Capture the cell that displays the provided text and extract its [X, Y] central coordinate. 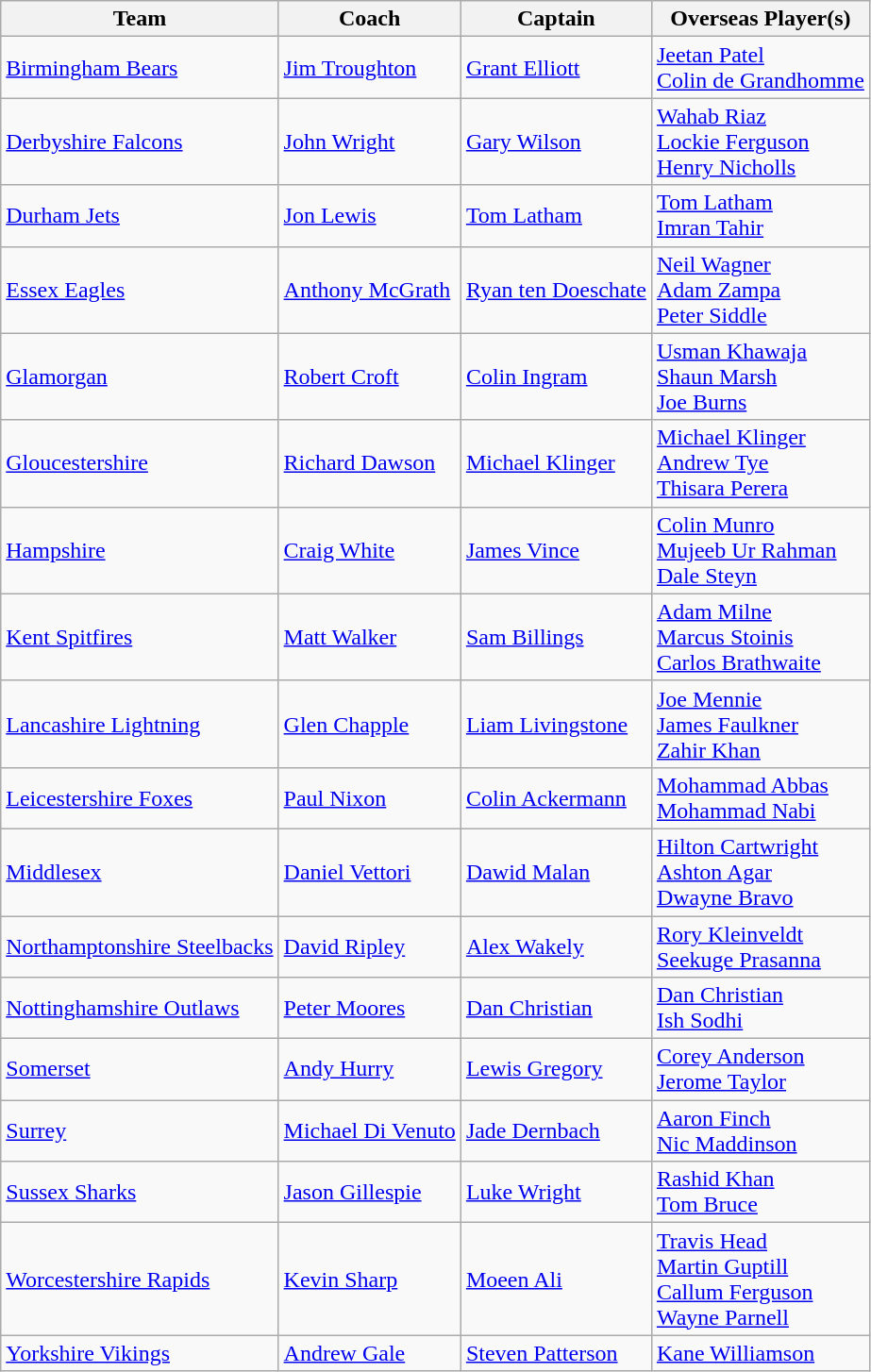
Steven Patterson [556, 1353]
Leicestershire Foxes [140, 798]
Dan Christian Ish Sodhi [761, 1008]
John Wright [370, 142]
Colin Ackermann [556, 798]
Michael Klinger Andrew Tye Thisara Perera [761, 463]
Northamptonshire Steelbacks [140, 945]
Tom Latham [556, 215]
Somerset [140, 1070]
Paul Nixon [370, 798]
Dawid Malan [556, 872]
Jade Dernbach [556, 1130]
Craig White [370, 550]
Richard Dawson [370, 463]
Andy Hurry [370, 1070]
Rory Kleinveldt Seekuge Prasanna [761, 945]
Jon Lewis [370, 215]
Peter Moores [370, 1008]
Coach [370, 19]
Andrew Gale [370, 1353]
Adam Milne Marcus Stoinis Carlos Brathwaite [761, 637]
Derbyshire Falcons [140, 142]
Rashid Khan Tom Bruce [761, 1193]
Corey Anderson Jerome Taylor [761, 1070]
Gary Wilson [556, 142]
Ryan ten Doeschate [556, 290]
Jason Gillespie [370, 1193]
Anthony McGrath [370, 290]
Worcestershire Rapids [140, 1280]
Tom Latham Imran Tahir [761, 215]
Durham Jets [140, 215]
Essex Eagles [140, 290]
Robert Croft [370, 376]
Aaron Finch Nic Maddinson [761, 1130]
Liam Livingstone [556, 724]
Sussex Sharks [140, 1193]
Lancashire Lightning [140, 724]
Nottinghamshire Outlaws [140, 1008]
Surrey [140, 1130]
Captain [556, 19]
Joe Mennie James Faulkner Zahir Khan [761, 724]
Mohammad Abbas Mohammad Nabi [761, 798]
Kevin Sharp [370, 1280]
Kane Williamson [761, 1353]
Hilton Cartwright Ashton Agar Dwayne Bravo [761, 872]
Yorkshire Vikings [140, 1353]
Luke Wright [556, 1193]
Glamorgan [140, 376]
Travis Head Martin Guptill Callum Ferguson Wayne Parnell [761, 1280]
Birmingham Bears [140, 68]
Alex Wakely [556, 945]
James Vince [556, 550]
Colin Munro Mujeeb Ur Rahman Dale Steyn [761, 550]
Kent Spitfires [140, 637]
Grant Elliott [556, 68]
Matt Walker [370, 637]
Sam Billings [556, 637]
Daniel Vettori [370, 872]
Jim Troughton [370, 68]
Usman Khawaja Shaun Marsh Joe Burns [761, 376]
Colin Ingram [556, 376]
Michael Klinger [556, 463]
Hampshire [140, 550]
Dan Christian [556, 1008]
Glen Chapple [370, 724]
Neil Wagner Adam Zampa Peter Siddle [761, 290]
Overseas Player(s) [761, 19]
Team [140, 19]
Michael Di Venuto [370, 1130]
Moeen Ali [556, 1280]
Middlesex [140, 872]
David Ripley [370, 945]
Gloucestershire [140, 463]
Wahab Riaz Lockie Ferguson Henry Nicholls [761, 142]
Jeetan Patel Colin de Grandhomme [761, 68]
Lewis Gregory [556, 1070]
